Locate the cell with the specified text and output its (X, Y) center coordinate. 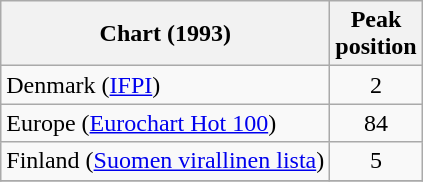
Finland (Suomen virallinen lista) (166, 161)
Peakposition (376, 34)
2 (376, 85)
Europe (Eurochart Hot 100) (166, 123)
5 (376, 161)
Denmark (IFPI) (166, 85)
84 (376, 123)
Chart (1993) (166, 34)
